Detect which cell encompasses the target text, then output its [X, Y] center coordinate. 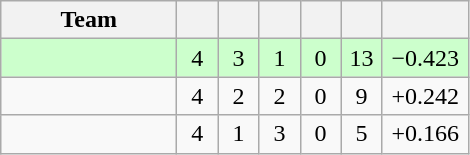
13 [362, 58]
5 [362, 134]
+0.242 [425, 96]
+0.166 [425, 134]
9 [362, 96]
−0.423 [425, 58]
Team [89, 20]
